From the cell containing the given text, extract its center point as [X, Y] coordinate. 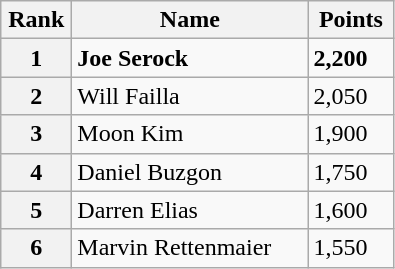
1 [36, 58]
Joe Serock [190, 58]
Daniel Buzgon [190, 172]
Darren Elias [190, 210]
2,050 [351, 96]
5 [36, 210]
2,200 [351, 58]
Moon Kim [190, 134]
1,750 [351, 172]
2 [36, 96]
1,900 [351, 134]
Points [351, 20]
Marvin Rettenmaier [190, 248]
6 [36, 248]
Will Failla [190, 96]
4 [36, 172]
1,550 [351, 248]
Name [190, 20]
Rank [36, 20]
3 [36, 134]
1,600 [351, 210]
